Return (x, y) of the center of cell containing provided text 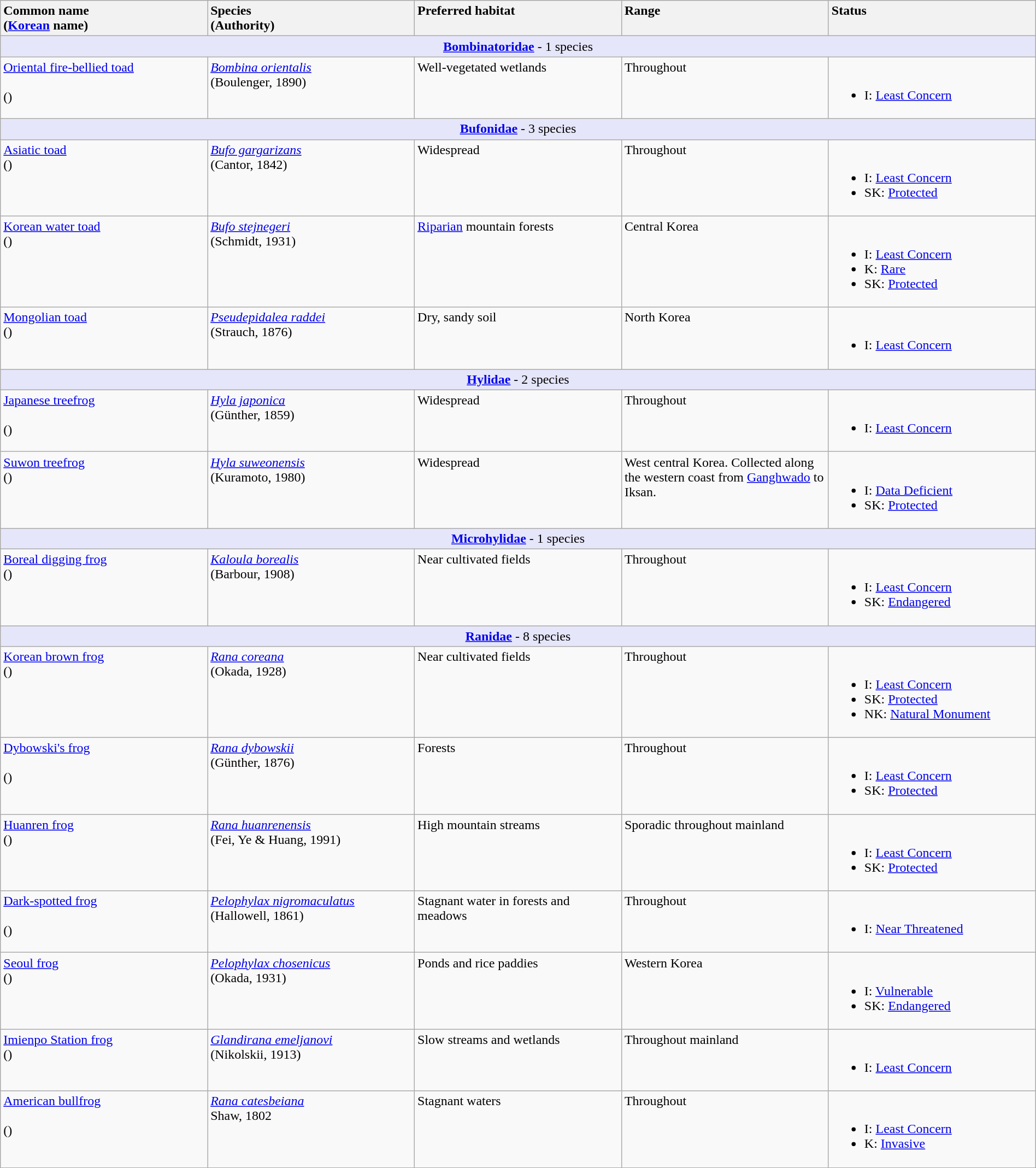
Suwon treefrog() (104, 490)
Rana catesbeianaShaw, 1802 (311, 1129)
Asiatic toad() (104, 178)
Sporadic throughout mainland (725, 853)
I: Least ConcernK: Invasive (932, 1129)
I: VulnerableSK: Endangered (932, 991)
Range (725, 19)
Stagnant waters (518, 1129)
Slow streams and wetlands (518, 1060)
Boreal digging frog() (104, 587)
Huanren frog() (104, 853)
Rana huanrenensis(Fei, Ye & Huang, 1991) (311, 853)
Ponds and rice paddies (518, 991)
Common name(Korean name) (104, 19)
High mountain streams (518, 853)
Glandirana emeljanovi(Nikolskii, 1913) (311, 1060)
Japanese treefrog () (104, 421)
Oriental fire-bellied toad () (104, 87)
Bufo stejnegeri(Schmidt, 1931) (311, 261)
Well-vegetated wetlands (518, 87)
Status (932, 19)
I: Data DeficientSK: Protected (932, 490)
Ranidae - 8 species (518, 636)
Forests (518, 776)
Western Korea (725, 991)
Pelophylax nigromaculatus(Hallowell, 1861) (311, 922)
Bombinatoridae - 1 species (518, 46)
Korean water toad() (104, 261)
Preferred habitat (518, 19)
I: Least ConcernSK: Endangered (932, 587)
North Korea (725, 338)
Dybowski's frog () (104, 776)
Throughout mainland (725, 1060)
I: Least ConcernSK: ProtectedNK: Natural Monument (932, 692)
Stagnant water in forests and meadows (518, 922)
Kaloula borealis(Barbour, 1908) (311, 587)
West central Korea. Collected along the western coast from Ganghwado to Iksan. (725, 490)
Rana coreana(Okada, 1928) (311, 692)
Microhylidae - 1 species (518, 538)
I: Near Threatened (932, 922)
Species(Authority) (311, 19)
Dry, sandy soil (518, 338)
Korean brown frog() (104, 692)
American bullfrog () (104, 1129)
Central Korea (725, 261)
Pseudepidalea raddei(Strauch, 1876) (311, 338)
Imienpo Station frog() (104, 1060)
Seoul frog() (104, 991)
Riparian mountain forests (518, 261)
Bufonidae - 3 species (518, 129)
Bufo gargarizans(Cantor, 1842) (311, 178)
Dark-spotted frog () (104, 922)
Hyla suweonensis(Kuramoto, 1980) (311, 490)
Hylidae - 2 species (518, 379)
Pelophylax chosenicus(Okada, 1931) (311, 991)
Bombina orientalis(Boulenger, 1890) (311, 87)
I: Least ConcernK: RareSK: Protected (932, 261)
Mongolian toad() (104, 338)
Rana dybowskii(Günther, 1876) (311, 776)
Hyla japonica(Günther, 1859) (311, 421)
